Capture the cell that displays the provided text and extract its (X, Y) central coordinate. 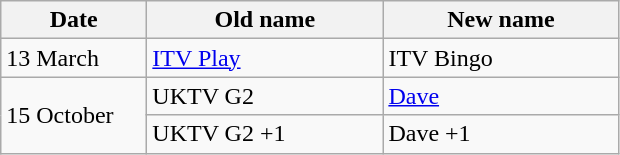
Dave +1 (501, 134)
Dave (501, 96)
UKTV G2 +1 (265, 134)
13 March (74, 58)
15 October (74, 115)
ITV Play (265, 58)
Date (74, 20)
UKTV G2 (265, 96)
Old name (265, 20)
ITV Bingo (501, 58)
New name (501, 20)
